Search for the cell housing the specified text and yield its (x, y) center coordinate. 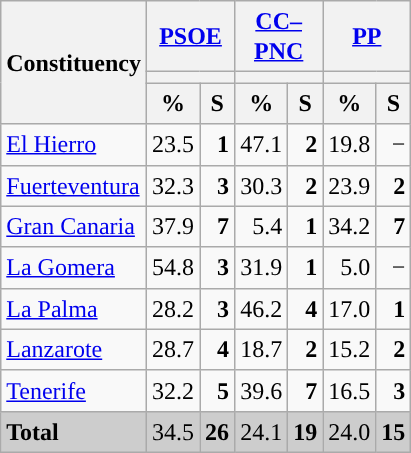
34.2 (350, 226)
CC–PNC (279, 36)
15 (394, 432)
54.8 (172, 268)
El Hierro (74, 144)
32.3 (172, 186)
Total (74, 432)
47.1 (262, 144)
24.0 (350, 432)
16.5 (350, 390)
31.9 (262, 268)
Tenerife (74, 390)
39.6 (262, 390)
5.4 (262, 226)
5.0 (350, 268)
30.3 (262, 186)
Lanzarote (74, 350)
17.0 (350, 308)
La Palma (74, 308)
26 (218, 432)
32.2 (172, 390)
46.2 (262, 308)
15.2 (350, 350)
La Gomera (74, 268)
34.5 (172, 432)
19 (306, 432)
Fuerteventura (74, 186)
19.8 (350, 144)
5 (218, 390)
PP (367, 36)
Constituency (74, 62)
23.9 (350, 186)
37.9 (172, 226)
18.7 (262, 350)
Gran Canaria (74, 226)
28.2 (172, 308)
23.5 (172, 144)
24.1 (262, 432)
28.7 (172, 350)
PSOE (190, 36)
